For the text-containing cell, return its midpoint in (X, Y) coordinate format. 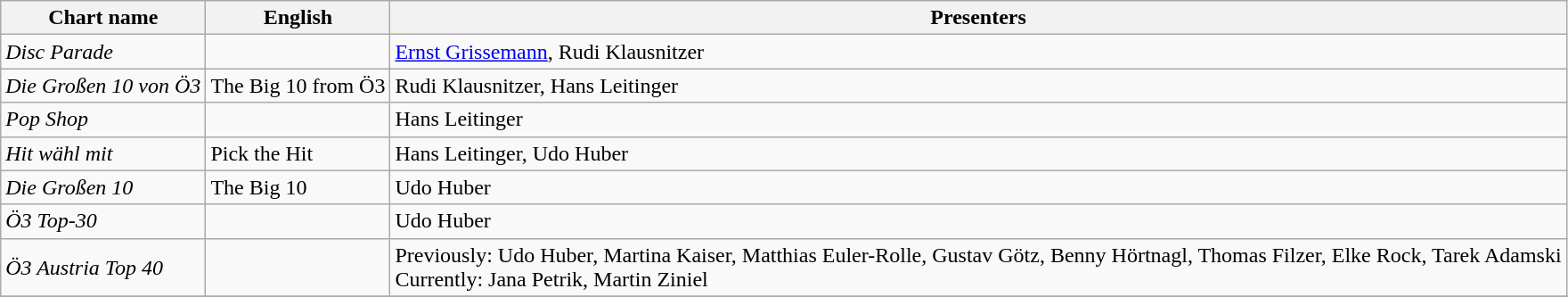
Ö3 Top-30 (103, 221)
Hans Leitinger (978, 120)
Hans Leitinger, Udo Huber (978, 153)
Die Großen 10 (103, 187)
Ö3 Austria Top 40 (103, 268)
Presenters (978, 18)
Pop Shop (103, 120)
Rudi Klausnitzer, Hans Leitinger (978, 86)
The Big 10 from Ö3 (298, 86)
Chart name (103, 18)
The Big 10 (298, 187)
Die Großen 10 von Ö3 (103, 86)
Disc Parade (103, 52)
Hit wähl mit (103, 153)
Pick the Hit (298, 153)
English (298, 18)
Ernst Grissemann, Rudi Klausnitzer (978, 52)
